Output the (x, y) coordinate of the center of the cell containing the given text.  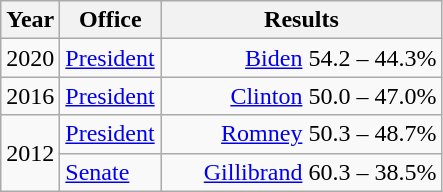
2012 (30, 153)
Year (30, 20)
Clinton 50.0 – 47.0% (302, 96)
Romney 50.3 – 48.7% (302, 134)
Senate (110, 172)
2020 (30, 58)
Gillibrand 60.3 – 38.5% (302, 172)
2016 (30, 96)
Office (110, 20)
Results (302, 20)
Biden 54.2 – 44.3% (302, 58)
